Pinpoint the cell where the given text exists, returning its [X, Y] midpoint coordinate. 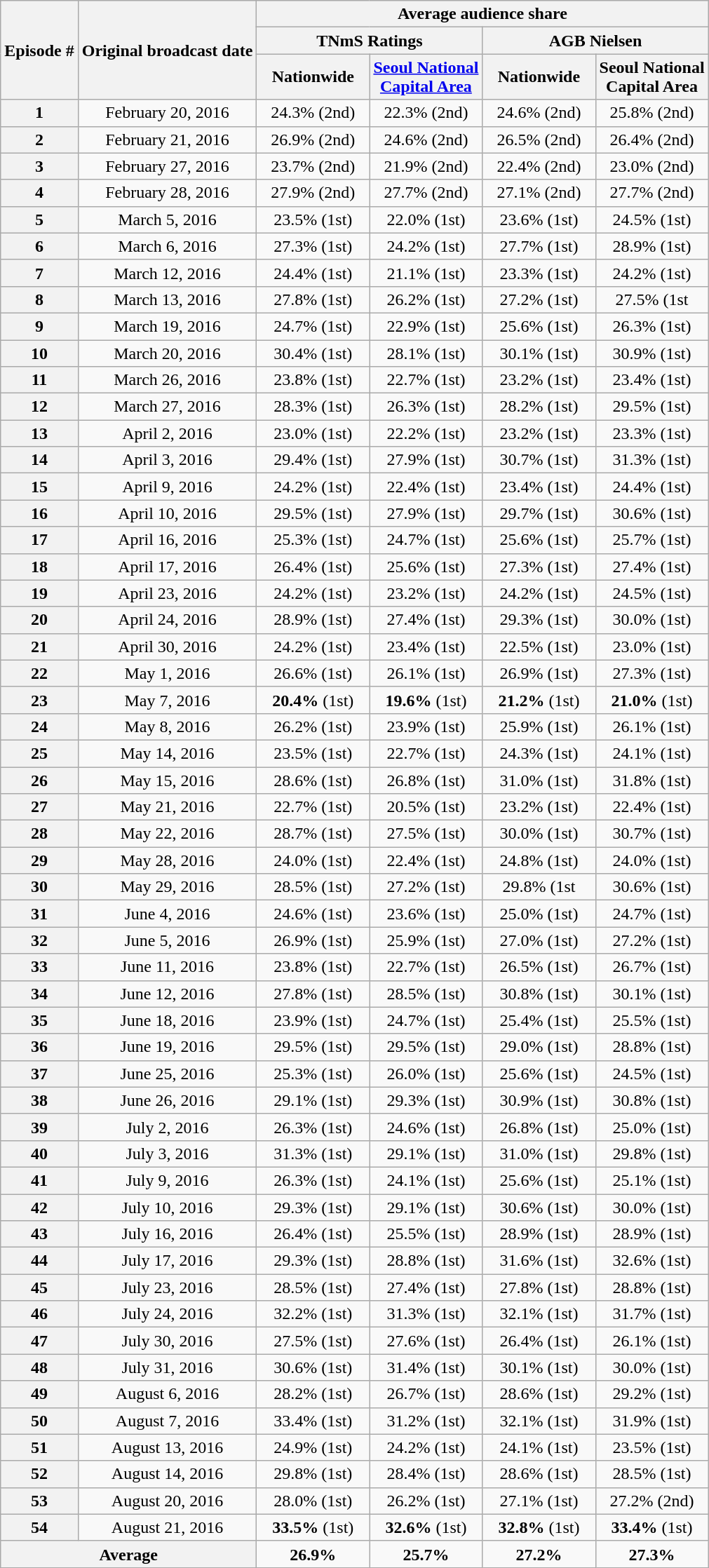
7 [39, 273]
April 3, 2016 [167, 460]
27.9% (2nd) [313, 193]
July 31, 2016 [167, 1367]
March 12, 2016 [167, 273]
April 23, 2016 [167, 593]
April 10, 2016 [167, 513]
31 [39, 914]
July 17, 2016 [167, 1261]
27.6% (1st) [426, 1341]
19.6% (1st) [426, 700]
15 [39, 487]
43 [39, 1234]
8 [39, 299]
20.4% (1st) [313, 700]
April 17, 2016 [167, 567]
February 20, 2016 [167, 113]
25.4% (1st) [539, 1020]
50 [39, 1421]
3 [39, 166]
27.5% (1st [652, 299]
47 [39, 1341]
24.8% (1st) [539, 860]
31.7% (1st) [652, 1314]
49 [39, 1394]
22.5% (1st) [539, 647]
March 5, 2016 [167, 219]
July 16, 2016 [167, 1234]
44 [39, 1261]
March 6, 2016 [167, 246]
Original broadcast date [167, 50]
June 18, 2016 [167, 1020]
26.5% (2nd) [539, 140]
23 [39, 700]
32 [39, 940]
August 6, 2016 [167, 1394]
July 24, 2016 [167, 1314]
45 [39, 1287]
Average audience share [482, 14]
March 27, 2016 [167, 407]
30.4% (1st) [313, 353]
38 [39, 1100]
27.1% (2nd) [539, 193]
May 1, 2016 [167, 673]
31.4% (1st) [426, 1367]
28.7% (1st) [313, 834]
23.7% (2nd) [313, 166]
May 14, 2016 [167, 753]
24.9% (1st) [313, 1447]
30 [39, 887]
May 22, 2016 [167, 834]
26.9% (2nd) [313, 140]
32.8% (1st) [539, 1527]
25 [39, 753]
29.2% (1st) [652, 1394]
27.0% (1st) [539, 940]
28.3% (1st) [313, 407]
10 [39, 353]
AGB Nielsen [595, 41]
August 7, 2016 [167, 1421]
July 30, 2016 [167, 1341]
41 [39, 1180]
April 9, 2016 [167, 487]
26.6% (1st) [313, 673]
29.0% (1st) [539, 1047]
Episode # [39, 50]
February 27, 2016 [167, 166]
31.9% (1st) [652, 1421]
July 9, 2016 [167, 1180]
April 16, 2016 [167, 540]
9 [39, 326]
26.5% (1st) [539, 967]
21 [39, 647]
June 4, 2016 [167, 914]
June 11, 2016 [167, 967]
27 [39, 807]
March 13, 2016 [167, 299]
29.4% (1st) [313, 460]
46 [39, 1314]
33.5% (1st) [313, 1527]
May 29, 2016 [167, 887]
11 [39, 380]
52 [39, 1474]
26.4% (2nd) [652, 140]
27.2% (2nd) [652, 1501]
21.9% (2nd) [426, 166]
July 2, 2016 [167, 1127]
28.1% (1st) [426, 353]
25.1% (1st) [652, 1180]
39 [39, 1127]
12 [39, 407]
22.0% (1st) [426, 219]
16 [39, 513]
July 23, 2016 [167, 1287]
40 [39, 1154]
March 20, 2016 [167, 353]
March 26, 2016 [167, 380]
51 [39, 1447]
20.5% (1st) [426, 807]
25.7% [426, 1554]
21.0% (1st) [652, 700]
April 24, 2016 [167, 620]
29.7% (1st) [539, 513]
24.3% (1st) [539, 753]
32.2% (1st) [313, 1314]
24 [39, 726]
23.0% (2nd) [652, 166]
33 [39, 967]
April 30, 2016 [167, 647]
22.9% (1st) [426, 326]
22.2% (1st) [426, 433]
20 [39, 620]
27.7% (1st) [539, 246]
June 25, 2016 [167, 1074]
25.7% (1st) [652, 540]
May 7, 2016 [167, 700]
35 [39, 1020]
31.6% (1st) [539, 1261]
May 15, 2016 [167, 780]
29.8% (1st [539, 887]
4 [39, 193]
27.2% [539, 1554]
April 2, 2016 [167, 433]
February 28, 2016 [167, 193]
5 [39, 219]
June 19, 2016 [167, 1047]
Average [129, 1554]
July 10, 2016 [167, 1207]
26 [39, 780]
28.4% (1st) [426, 1474]
March 19, 2016 [167, 326]
34 [39, 994]
53 [39, 1501]
19 [39, 593]
26.0% (1st) [426, 1074]
28.0% (1st) [313, 1501]
37 [39, 1074]
June 26, 2016 [167, 1100]
48 [39, 1367]
1 [39, 113]
June 12, 2016 [167, 994]
13 [39, 433]
21.2% (1st) [539, 700]
26.9% [313, 1554]
August 20, 2016 [167, 1501]
August 14, 2016 [167, 1474]
2 [39, 140]
TNmS Ratings [370, 41]
May 28, 2016 [167, 860]
31.2% (1st) [426, 1421]
July 3, 2016 [167, 1154]
42 [39, 1207]
27.3% [652, 1554]
August 13, 2016 [167, 1447]
22.4% (2nd) [539, 166]
June 5, 2016 [167, 940]
28 [39, 834]
18 [39, 567]
February 21, 2016 [167, 140]
21.1% (1st) [426, 273]
27.1% (1st) [539, 1501]
29 [39, 860]
14 [39, 460]
22 [39, 673]
36 [39, 1047]
6 [39, 246]
25.8% (2nd) [652, 113]
17 [39, 540]
24.3% (2nd) [313, 113]
22.3% (2nd) [426, 113]
54 [39, 1527]
31.8% (1st) [652, 780]
May 8, 2016 [167, 726]
May 21, 2016 [167, 807]
August 21, 2016 [167, 1527]
